From the cell containing the given text, extract its center point as [X, Y] coordinate. 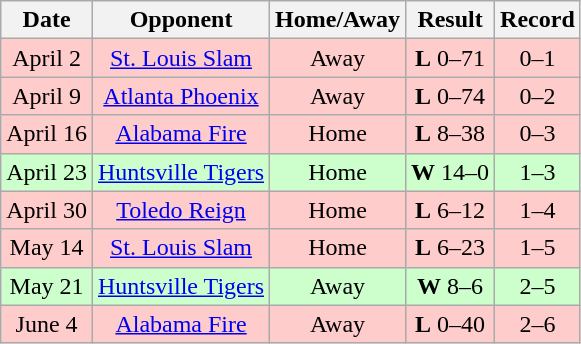
W 14–0 [450, 172]
L 8–38 [450, 134]
Date [47, 20]
May 14 [47, 248]
April 2 [47, 58]
Atlanta Phoenix [180, 96]
April 23 [47, 172]
June 4 [47, 324]
Toledo Reign [180, 210]
2–5 [538, 286]
L 0–40 [450, 324]
April 30 [47, 210]
0–3 [538, 134]
0–1 [538, 58]
L 6–23 [450, 248]
Result [450, 20]
Home/Away [338, 20]
April 16 [47, 134]
L 0–71 [450, 58]
1–4 [538, 210]
1–5 [538, 248]
April 9 [47, 96]
Record [538, 20]
2–6 [538, 324]
1–3 [538, 172]
W 8–6 [450, 286]
Opponent [180, 20]
0–2 [538, 96]
L 0–74 [450, 96]
L 6–12 [450, 210]
May 21 [47, 286]
